Provide the [X, Y] coordinate of the cell's center where the given text is located.  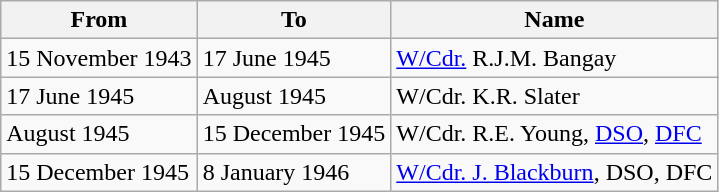
W/Cdr. J. Blackburn, DSO, DFC [554, 172]
W/Cdr. R.J.M. Bangay [554, 58]
8 January 1946 [294, 172]
To [294, 20]
W/Cdr. K.R. Slater [554, 96]
From [99, 20]
Name [554, 20]
W/Cdr. R.E. Young, DSO, DFC [554, 134]
15 November 1943 [99, 58]
